Determine the (X, Y) coordinate at the center of the cell enclosing the given text.  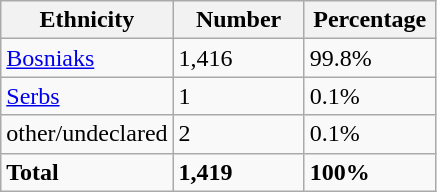
1,419 (238, 172)
100% (370, 172)
Serbs (87, 96)
Bosniaks (87, 58)
Percentage (370, 20)
99.8% (370, 58)
1 (238, 96)
other/undeclared (87, 134)
Total (87, 172)
2 (238, 134)
Number (238, 20)
1,416 (238, 58)
Ethnicity (87, 20)
